Output the (X, Y) coordinate of the center of the cell containing the given text.  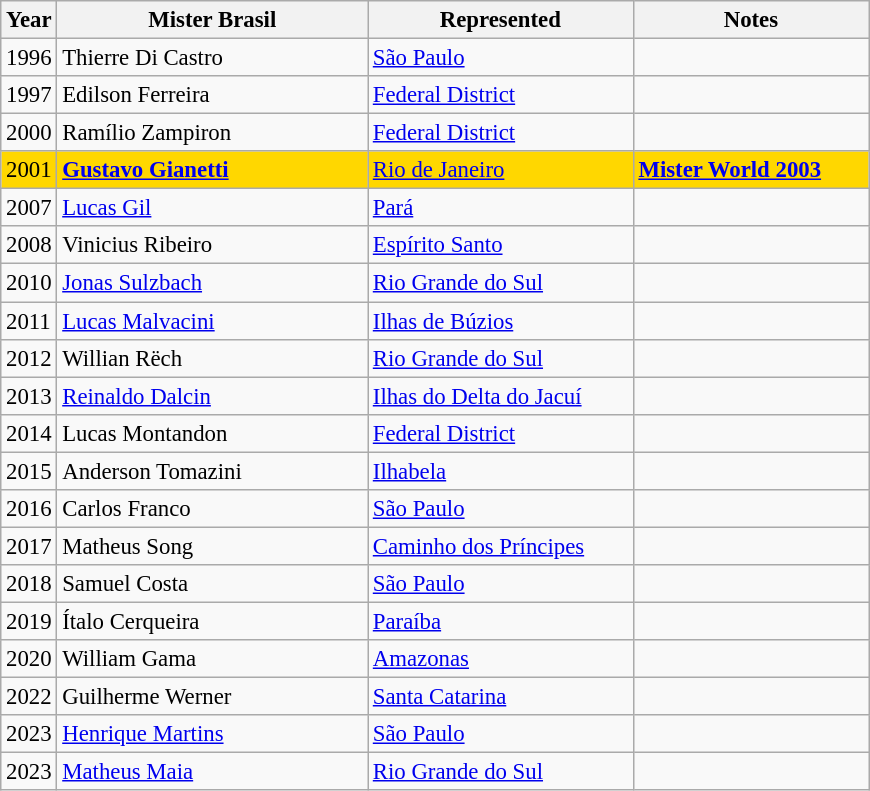
2008 (29, 245)
Vinicius Ribeiro (212, 245)
Rio de Janeiro (501, 170)
Represented (501, 20)
2013 (29, 396)
Carlos Franco (212, 509)
Espírito Santo (501, 245)
Ítalo Cerqueira (212, 621)
Pará (501, 208)
Santa Catarina (501, 697)
2007 (29, 208)
Jonas Sulzbach (212, 283)
Notes (751, 20)
Ramílio Zampiron (212, 133)
1997 (29, 95)
2011 (29, 321)
Thierre Di Castro (212, 58)
2015 (29, 471)
2010 (29, 283)
2020 (29, 659)
2014 (29, 433)
2018 (29, 584)
Lucas Montandon (212, 433)
Gustavo Gianetti (212, 170)
Year (29, 20)
Matheus Maia (212, 772)
1996 (29, 58)
Ilhas de Búzios (501, 321)
Reinaldo Dalcin (212, 396)
Samuel Costa (212, 584)
2017 (29, 546)
Ilhabela (501, 471)
Lucas Malvacini (212, 321)
2001 (29, 170)
Edilson Ferreira (212, 95)
Willian Rëch (212, 358)
2022 (29, 697)
Anderson Tomazini (212, 471)
Mister World 2003 (751, 170)
Amazonas (501, 659)
Henrique Martins (212, 734)
2019 (29, 621)
Lucas Gil (212, 208)
Paraíba (501, 621)
Ilhas do Delta do Jacuí (501, 396)
Caminho dos Príncipes (501, 546)
2012 (29, 358)
2000 (29, 133)
Matheus Song (212, 546)
William Gama (212, 659)
Guilherme Werner (212, 697)
Mister Brasil (212, 20)
2016 (29, 509)
